For the text-containing cell, return its midpoint in [X, Y] coordinate format. 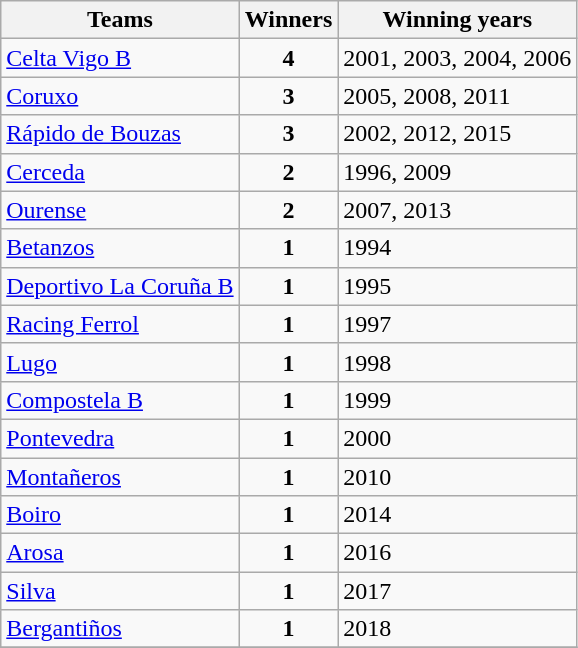
Cerceda [120, 172]
1998 [458, 362]
Arosa [120, 553]
Compostela B [120, 400]
Coruxo [120, 96]
Betanzos [120, 248]
1996, 2009 [458, 172]
Celta Vigo B [120, 58]
Ourense [120, 210]
2005, 2008, 2011 [458, 96]
Racing Ferrol [120, 324]
2016 [458, 553]
4 [288, 58]
2010 [458, 477]
2002, 2012, 2015 [458, 134]
1999 [458, 400]
Bergantiños [120, 629]
2000 [458, 438]
Rápido de Bouzas [120, 134]
1994 [458, 248]
2014 [458, 515]
1995 [458, 286]
2001, 2003, 2004, 2006 [458, 58]
Teams [120, 20]
Lugo [120, 362]
Deportivo La Coruña B [120, 286]
Silva [120, 591]
Pontevedra [120, 438]
Boiro [120, 515]
Winning years [458, 20]
Montañeros [120, 477]
Winners [288, 20]
2018 [458, 629]
2007, 2013 [458, 210]
2017 [458, 591]
1997 [458, 324]
